Return the (x, y) coordinate for the center point of the cell that contains the specified text.  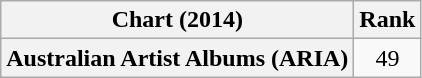
Chart (2014) (178, 20)
49 (388, 58)
Australian Artist Albums (ARIA) (178, 58)
Rank (388, 20)
